From the cell containing the given text, extract its center point as (X, Y) coordinate. 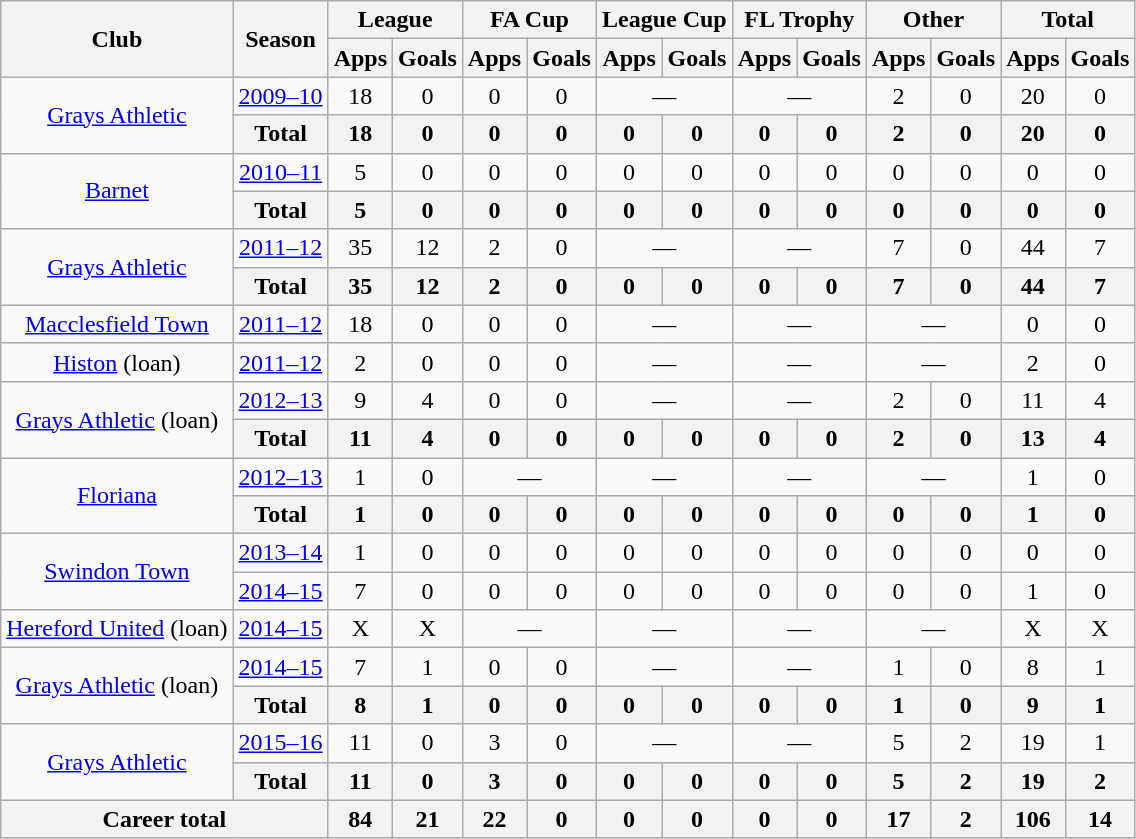
13 (1033, 438)
Floriana (117, 496)
14 (1100, 819)
Barnet (117, 191)
22 (494, 819)
84 (360, 819)
Career total (164, 819)
Club (117, 39)
League (395, 20)
21 (428, 819)
17 (898, 819)
Swindon Town (117, 572)
FA Cup (529, 20)
FL Trophy (799, 20)
Season (280, 39)
Macclesfield Town (117, 324)
League Cup (664, 20)
2013–14 (280, 553)
106 (1033, 819)
2010–11 (280, 172)
Other (933, 20)
Histon (loan) (117, 362)
2015–16 (280, 743)
Hereford United (loan) (117, 629)
2009–10 (280, 96)
